From the cell containing the given text, extract its center point as (X, Y) coordinate. 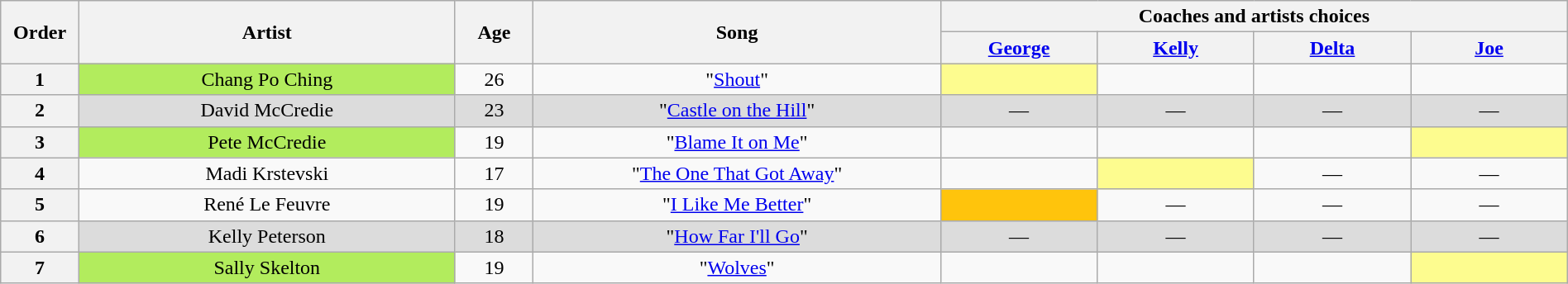
George (1019, 48)
3 (40, 142)
Delta (1331, 48)
"I Like Me Better" (738, 205)
Order (40, 32)
18 (495, 236)
5 (40, 205)
Joe (1489, 48)
Kelly (1176, 48)
Coaches and artists choices (1254, 17)
"Wolves" (738, 267)
"Blame It on Me" (738, 142)
Pete McCredie (266, 142)
7 (40, 267)
David McCredie (266, 111)
Age (495, 32)
Kelly Peterson (266, 236)
Artist (266, 32)
"Castle on the Hill" (738, 111)
1 (40, 79)
6 (40, 236)
"The One That Got Away" (738, 173)
23 (495, 111)
"Shout" (738, 79)
Madi Krstevski (266, 173)
26 (495, 79)
17 (495, 173)
Chang Po Ching (266, 79)
2 (40, 111)
"How Far I'll Go" (738, 236)
4 (40, 173)
Sally Skelton (266, 267)
Song (738, 32)
René Le Feuvre (266, 205)
